Provide the (X, Y) coordinate of the cell's center where the given text is located.  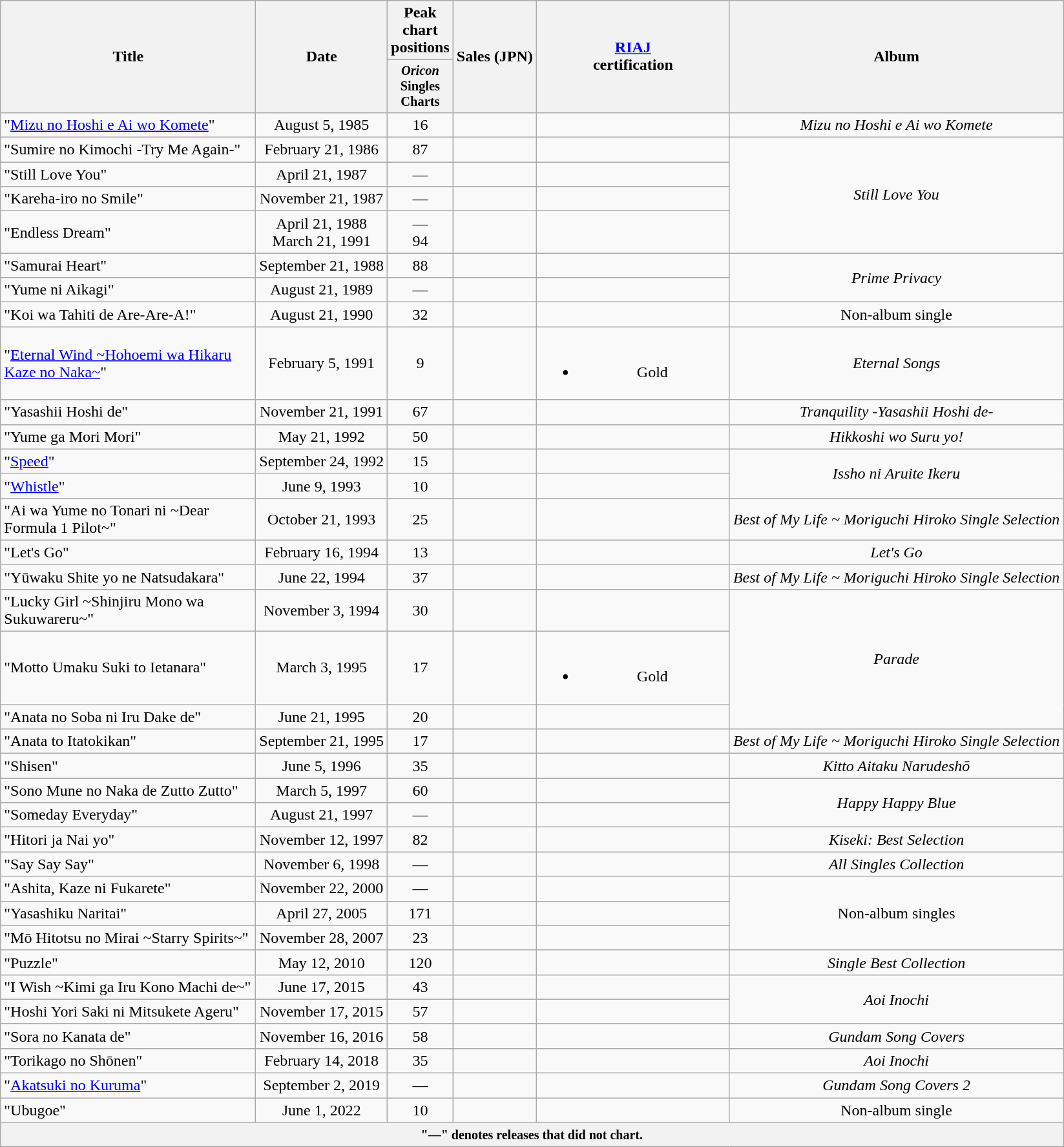
Gundam Song Covers (896, 1036)
"Still Love You" (128, 174)
Peak chart positions (421, 30)
Gundam Song Covers 2 (896, 1086)
"Sora no Kanata de" (128, 1036)
Let's Go (896, 552)
"Sumire no Kimochi -Try Me Again-" (128, 150)
9 (421, 363)
November 3, 1994 (322, 610)
Single Best Collection (896, 962)
Prime Privacy (896, 278)
April 21, 1987 (322, 174)
October 21, 1993 (322, 519)
57 (421, 1011)
August 5, 1985 (322, 125)
"Yasashiku Naritai" (128, 913)
August 21, 1990 (322, 315)
June 22, 1994 (322, 577)
March 3, 1995 (322, 668)
June 9, 1993 (322, 486)
Parade (896, 659)
"Torikago no Shōnen" (128, 1060)
82 (421, 840)
67 (421, 412)
September 21, 1988 (322, 265)
Non-album singles (896, 913)
November 17, 2015 (322, 1011)
Oricon Singles Charts (421, 87)
Kitto Aitaku Narudeshō (896, 766)
April 27, 2005 (322, 913)
June 5, 1996 (322, 766)
"Speed" (128, 461)
March 5, 1997 (322, 790)
RIAJcertification (633, 57)
February 16, 1994 (322, 552)
"Yūwaku Shite yo ne Natsudakara" (128, 577)
May 12, 2010 (322, 962)
30 (421, 610)
15 (421, 461)
Hikkoshi wo Suru yo! (896, 437)
"Ubugoe" (128, 1110)
"—" denotes releases that did not chart. (532, 1135)
"Ai wa Yume no Tonari ni ~Dear Formula 1 Pilot~" (128, 519)
"Ashita, Kaze ni Fukarete" (128, 889)
"Koi wa Tahiti de Are-Are-A!" (128, 315)
Tranquility -Yasashii Hoshi de- (896, 412)
"Anata to Itatokikan" (128, 741)
"Endless Dream" (128, 232)
"Yasashii Hoshi de" (128, 412)
Mizu no Hoshi e Ai wo Komete (896, 125)
"Yume ga Mori Mori" (128, 437)
60 (421, 790)
"Shisen" (128, 766)
Kiseki: Best Selection (896, 840)
February 21, 1986 (322, 150)
23 (421, 938)
Happy Happy Blue (896, 803)
June 21, 1995 (322, 717)
16 (421, 125)
"Samurai Heart" (128, 265)
120 (421, 962)
November 21, 1987 (322, 199)
Date (322, 57)
58 (421, 1036)
November 6, 1998 (322, 864)
Issho ni Aruite Ikeru (896, 473)
32 (421, 315)
"Kareha-iro no Smile" (128, 199)
Title (128, 57)
"Someday Everyday" (128, 815)
"Whistle" (128, 486)
"Let's Go" (128, 552)
November 21, 1991 (322, 412)
November 16, 2016 (322, 1036)
50 (421, 437)
September 2, 2019 (322, 1086)
"Puzzle" (128, 962)
"Lucky Girl ~Shinjiru Mono wa Sukuwareru~" (128, 610)
September 24, 1992 (322, 461)
August 21, 1997 (322, 815)
43 (421, 987)
"Say Say Say" (128, 864)
37 (421, 577)
"Mizu no Hoshi e Ai wo Komete" (128, 125)
"Hitori ja Nai yo" (128, 840)
"Anata no Soba ni Iru Dake de" (128, 717)
June 17, 2015 (322, 987)
"Akatsuki no Kuruma" (128, 1086)
"Mō Hitotsu no Mirai ~Starry Spirits~" (128, 938)
April 21, 1988March 21, 1991 (322, 232)
—94 (421, 232)
September 21, 1995 (322, 741)
May 21, 1992 (322, 437)
25 (421, 519)
"Sono Mune no Naka de Zutto Zutto" (128, 790)
All Singles Collection (896, 864)
87 (421, 150)
88 (421, 265)
February 5, 1991 (322, 363)
Still Love You (896, 195)
August 21, 1989 (322, 290)
Sales (JPN) (495, 57)
"I Wish ~Kimi ga Iru Kono Machi de~" (128, 987)
"Eternal Wind ~Hohoemi wa Hikaru Kaze no Naka~" (128, 363)
February 14, 2018 (322, 1060)
"Hoshi Yori Saki ni Mitsukete Ageru" (128, 1011)
November 22, 2000 (322, 889)
Album (896, 57)
"Motto Umaku Suki to Ietanara" (128, 668)
Eternal Songs (896, 363)
November 28, 2007 (322, 938)
June 1, 2022 (322, 1110)
171 (421, 913)
20 (421, 717)
November 12, 1997 (322, 840)
"Yume ni Aikagi" (128, 290)
13 (421, 552)
